Find where the given text appears and provide that cell's center as [X, Y] coordinate. 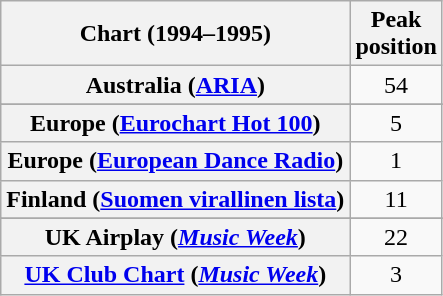
Chart (1994–1995) [176, 34]
Europe (European Dance Radio) [176, 161]
54 [396, 85]
22 [396, 237]
UK Club Chart (Music Week) [176, 275]
1 [396, 161]
5 [396, 123]
11 [396, 199]
Finland (Suomen virallinen lista) [176, 199]
Europe (Eurochart Hot 100) [176, 123]
3 [396, 275]
Peakposition [396, 34]
Australia (ARIA) [176, 85]
UK Airplay (Music Week) [176, 237]
